Extract the (X, Y) coordinate from the center of the cell holding the provided text.  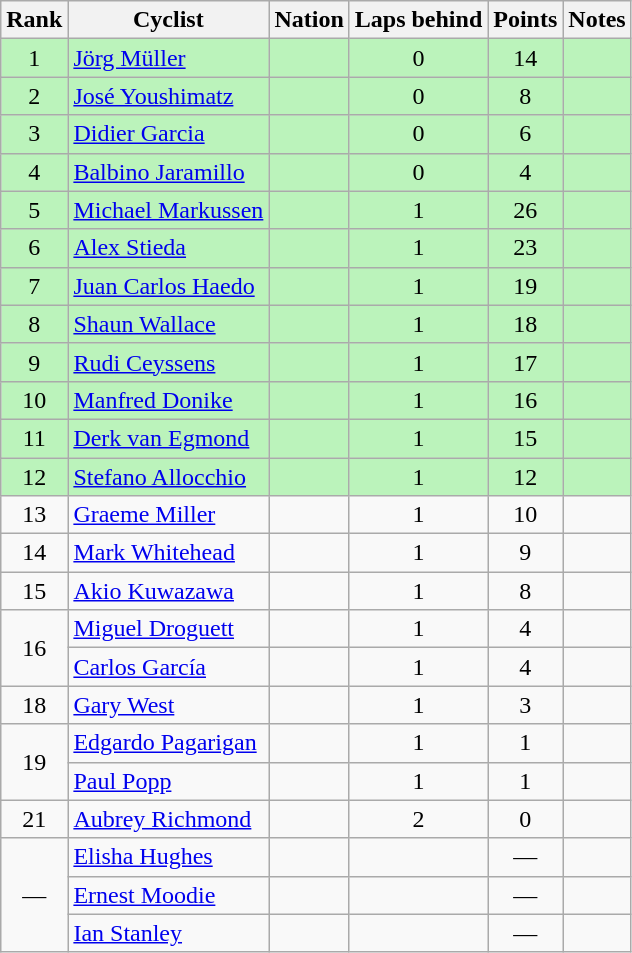
José Youshimatz (168, 96)
Edgardo Pagarigan (168, 743)
Rank (34, 20)
Ernest Moodie (168, 895)
Shaun Wallace (168, 324)
Carlos García (168, 667)
Stefano Allocchio (168, 477)
26 (526, 210)
5 (34, 210)
Aubrey Richmond (168, 819)
Mark Whitehead (168, 553)
Alex Stieda (168, 248)
Balbino Jaramillo (168, 172)
Graeme Miller (168, 515)
Ian Stanley (168, 933)
13 (34, 515)
Gary West (168, 705)
Miguel Droguett (168, 629)
17 (526, 362)
Cyclist (168, 20)
Rudi Ceyssens (168, 362)
11 (34, 438)
Elisha Hughes (168, 857)
21 (34, 819)
Notes (597, 20)
Michael Markussen (168, 210)
7 (34, 286)
Derk van Egmond (168, 438)
Nation (309, 20)
Laps behind (418, 20)
Juan Carlos Haedo (168, 286)
Didier Garcia (168, 134)
Points (526, 20)
23 (526, 248)
Akio Kuwazawa (168, 591)
Paul Popp (168, 781)
Jörg Müller (168, 58)
Manfred Donike (168, 400)
